Search for the cell housing the specified text and yield its (x, y) center coordinate. 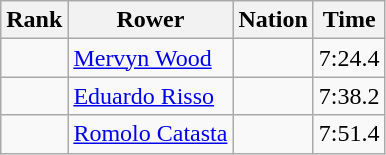
7:24.4 (349, 58)
7:51.4 (349, 134)
Rower (150, 20)
Romolo Catasta (150, 134)
Eduardo Risso (150, 96)
7:38.2 (349, 96)
Time (349, 20)
Nation (273, 20)
Rank (34, 20)
Mervyn Wood (150, 58)
